Detect which cell encompasses the target text, then output its [X, Y] center coordinate. 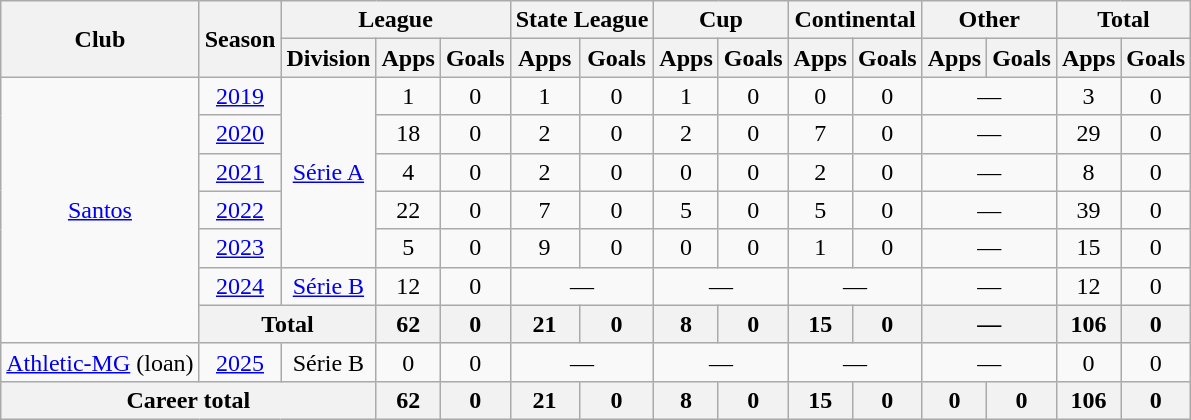
Club [100, 39]
Other [989, 20]
29 [1088, 134]
League [396, 20]
2020 [240, 134]
9 [544, 248]
39 [1088, 210]
4 [408, 172]
22 [408, 210]
Santos [100, 210]
3 [1088, 96]
Continental [855, 20]
18 [408, 134]
2023 [240, 248]
Série A [328, 172]
Cup [721, 20]
2019 [240, 96]
Athletic-MG (loan) [100, 362]
Career total [188, 400]
Division [328, 58]
Season [240, 39]
State League [582, 20]
2021 [240, 172]
2022 [240, 210]
2025 [240, 362]
2024 [240, 286]
